Identify which cell holds the provided text, then report its (X, Y) central coordinate. 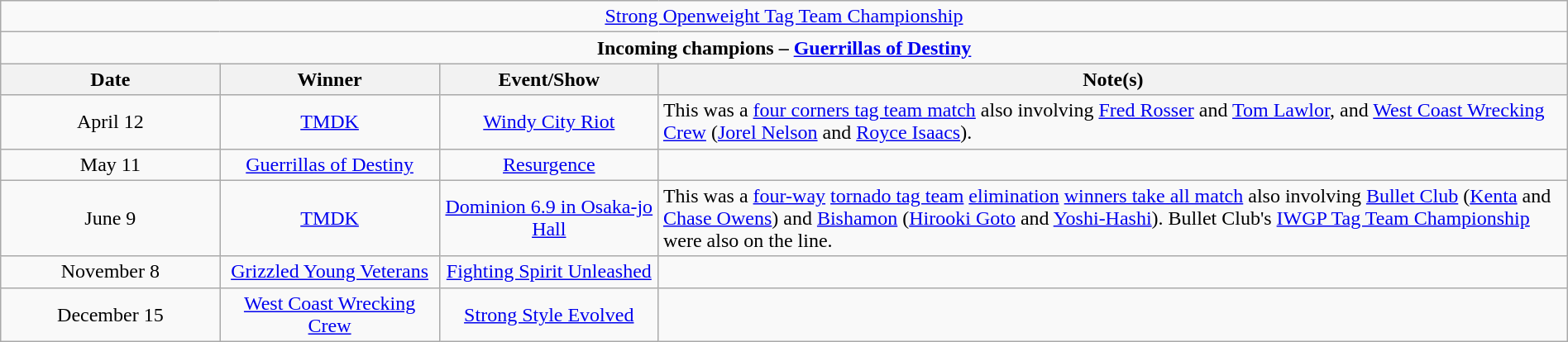
Strong Openweight Tag Team Championship (784, 17)
West Coast Wrecking Crew (329, 314)
Dominion 6.9 in Osaka-jo Hall (549, 218)
Guerrillas of Destiny (329, 164)
May 11 (111, 164)
Incoming champions – Guerrillas of Destiny (784, 48)
Note(s) (1113, 79)
This was a four corners tag team match also involving Fred Rosser and Tom Lawlor, and West Coast Wrecking Crew (Jorel Nelson and Royce Isaacs). (1113, 122)
Event/Show (549, 79)
November 8 (111, 272)
Resurgence (549, 164)
April 12 (111, 122)
June 9 (111, 218)
December 15 (111, 314)
Winner (329, 79)
Fighting Spirit Unleashed (549, 272)
Strong Style Evolved (549, 314)
Windy City Riot (549, 122)
Grizzled Young Veterans (329, 272)
Date (111, 79)
